Detect which cell encompasses the target text, then output its [x, y] center coordinate. 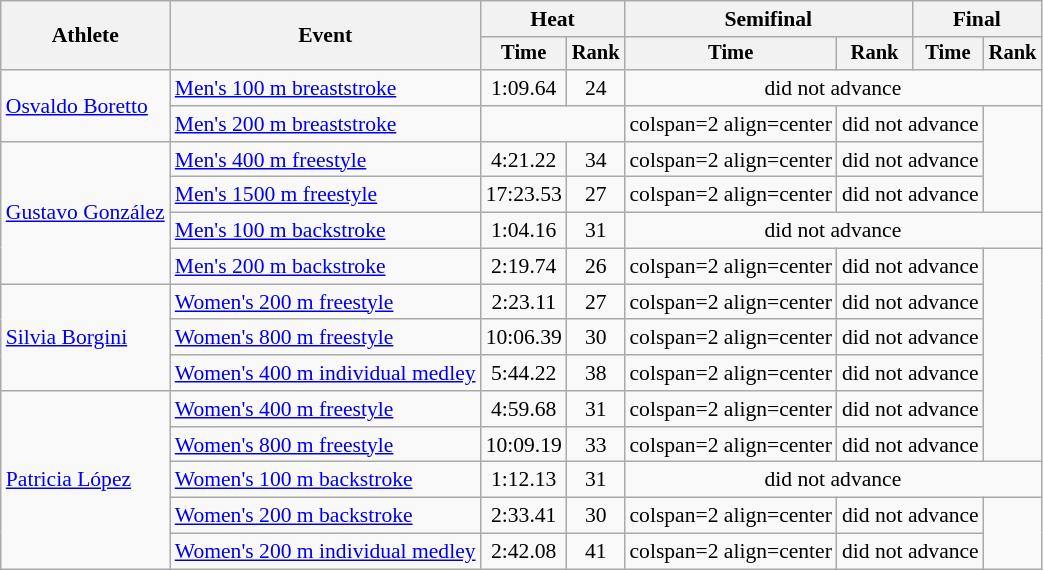
2:23.11 [524, 302]
Heat [553, 19]
Men's 400 m freestyle [326, 160]
1:09.64 [524, 88]
Men's 200 m backstroke [326, 267]
Patricia López [86, 480]
10:06.39 [524, 338]
34 [596, 160]
41 [596, 552]
2:33.41 [524, 516]
5:44.22 [524, 373]
Silvia Borgini [86, 338]
33 [596, 445]
Athlete [86, 36]
4:59.68 [524, 409]
4:21.22 [524, 160]
Women's 200 m individual medley [326, 552]
38 [596, 373]
Men's 100 m backstroke [326, 231]
Final [976, 19]
Women's 200 m freestyle [326, 302]
Semifinal [768, 19]
26 [596, 267]
Women's 200 m backstroke [326, 516]
24 [596, 88]
Osvaldo Boretto [86, 106]
Event [326, 36]
10:09.19 [524, 445]
Women's 400 m freestyle [326, 409]
2:19.74 [524, 267]
Men's 100 m breaststroke [326, 88]
2:42.08 [524, 552]
Gustavo González [86, 213]
Women's 100 m backstroke [326, 480]
17:23.53 [524, 195]
Women's 400 m individual medley [326, 373]
Men's 200 m breaststroke [326, 124]
1:12.13 [524, 480]
1:04.16 [524, 231]
Men's 1500 m freestyle [326, 195]
